Detect which cell encompasses the target text, then output its [X, Y] center coordinate. 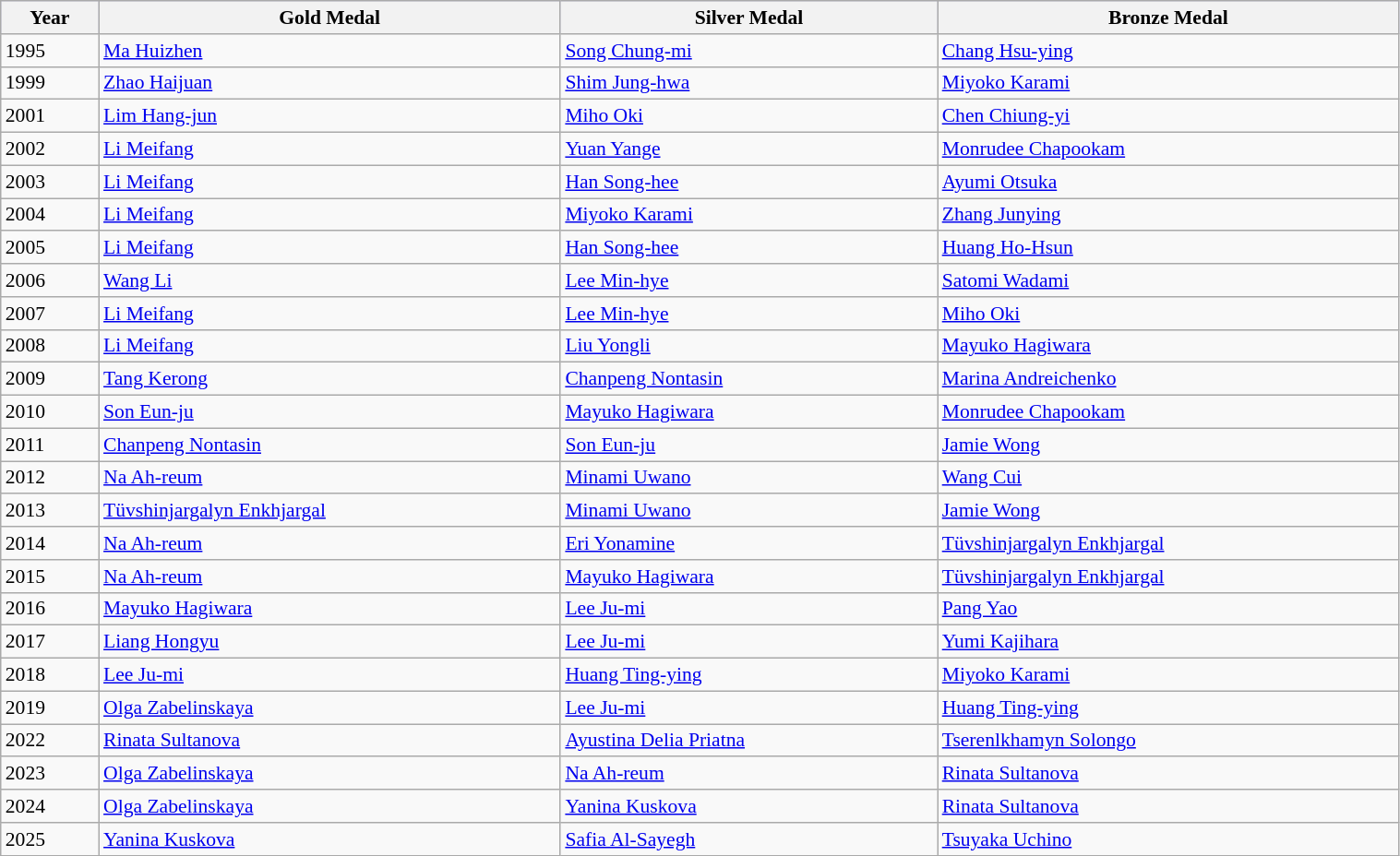
Ayumi Otsuka [1168, 182]
2022 [50, 741]
2007 [50, 314]
2024 [50, 806]
2005 [50, 248]
Tsuyaka Uchino [1168, 839]
Zhao Haijuan [329, 83]
2017 [50, 642]
Ayustina Delia Priatna [748, 741]
Marina Andreichenko [1168, 379]
Bronze Medal [1168, 18]
Tang Kerong [329, 379]
1995 [50, 51]
2014 [50, 543]
Silver Medal [748, 18]
2013 [50, 511]
Satomi Wadami [1168, 280]
2006 [50, 280]
Chen Chiung-yi [1168, 116]
2010 [50, 412]
Song Chung-mi [748, 51]
Liang Hongyu [329, 642]
2018 [50, 675]
1999 [50, 83]
Eri Yonamine [748, 543]
2002 [50, 149]
2019 [50, 707]
Zhang Junying [1168, 215]
Pang Yao [1168, 609]
2012 [50, 478]
2025 [50, 839]
2009 [50, 379]
Wang Cui [1168, 478]
Ma Huizhen [329, 51]
Huang Ho-Hsun [1168, 248]
Gold Medal [329, 18]
Safia Al-Sayegh [748, 839]
Chang Hsu-ying [1168, 51]
Liu Yongli [748, 346]
2008 [50, 346]
2023 [50, 774]
2011 [50, 445]
Tserenlkhamyn Solongo [1168, 741]
2003 [50, 182]
Yumi Kajihara [1168, 642]
Shim Jung-hwa [748, 83]
Wang Li [329, 280]
2015 [50, 577]
Yuan Yange [748, 149]
2004 [50, 215]
2016 [50, 609]
Lim Hang-jun [329, 116]
Year [50, 18]
2001 [50, 116]
